Return the [x, y] coordinate for the center point of the cell that contains the specified text.  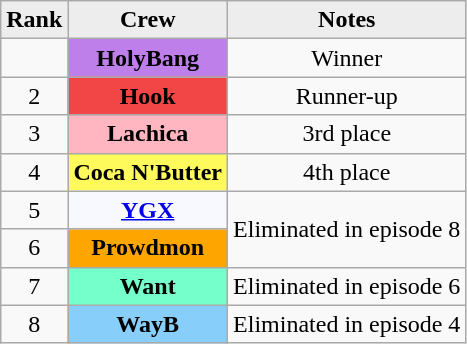
3 [34, 134]
Eliminated in episode 8 [347, 229]
Winner [347, 58]
8 [34, 324]
4th place [347, 172]
3rd place [347, 134]
Crew [148, 20]
Lachica [148, 134]
WayB [148, 324]
Eliminated in episode 4 [347, 324]
HolyBang [148, 58]
Runner-up [347, 96]
6 [34, 248]
5 [34, 210]
Hook [148, 96]
Coca N'Butter [148, 172]
Notes [347, 20]
Prowdmon [148, 248]
Rank [34, 20]
2 [34, 96]
7 [34, 286]
4 [34, 172]
Want [148, 286]
Eliminated in episode 6 [347, 286]
YGX [148, 210]
